From the cell containing the given text, extract its center point as [x, y] coordinate. 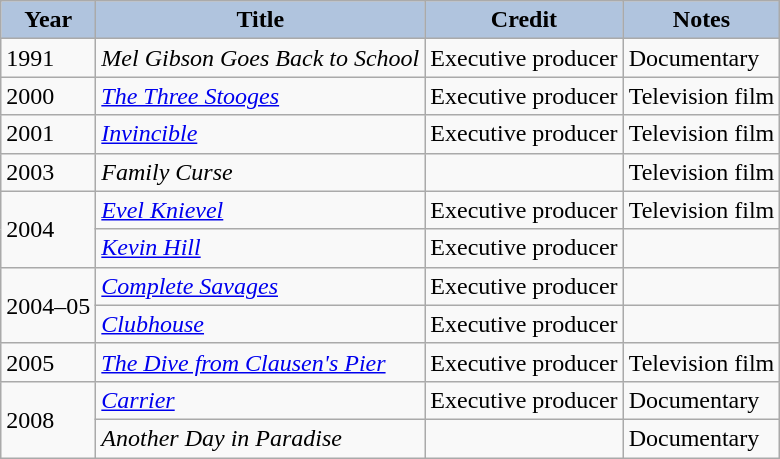
2005 [48, 362]
Complete Savages [260, 286]
The Three Stooges [260, 96]
Family Curse [260, 172]
Credit [524, 20]
2000 [48, 96]
Title [260, 20]
The Dive from Clausen's Pier [260, 362]
2008 [48, 419]
1991 [48, 58]
Mel Gibson Goes Back to School [260, 58]
Kevin Hill [260, 248]
Clubhouse [260, 324]
Invincible [260, 134]
2004–05 [48, 305]
Evel Knievel [260, 210]
Another Day in Paradise [260, 438]
2001 [48, 134]
2003 [48, 172]
Year [48, 20]
Carrier [260, 400]
Notes [702, 20]
2004 [48, 229]
